Scan for the cell matching the given text and deliver its [x, y] coordinate at center. 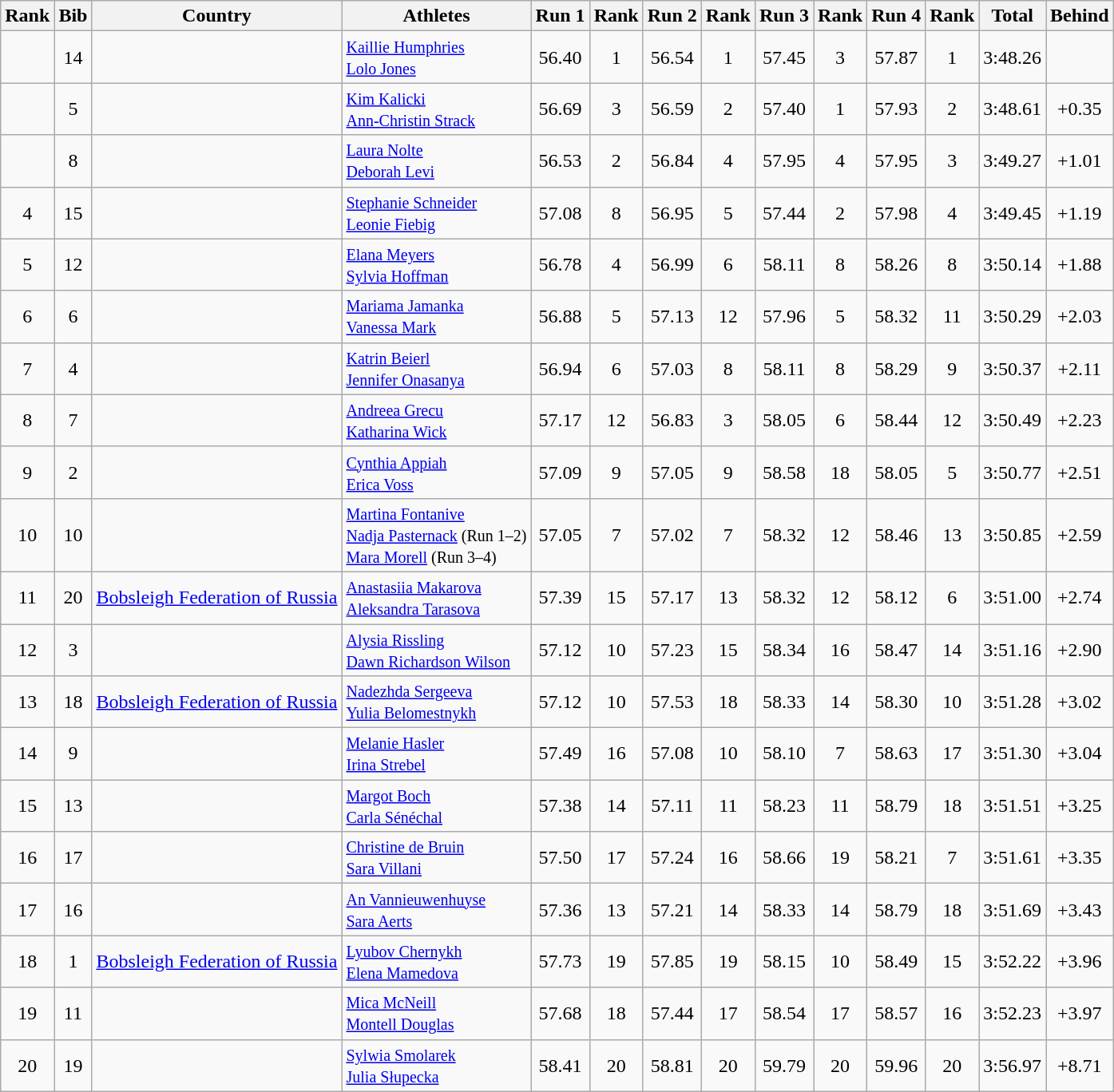
Total [1013, 16]
58.54 [784, 1014]
58.44 [896, 420]
57.93 [896, 109]
+3.02 [1080, 702]
Run 3 [784, 16]
58.63 [896, 754]
Christine de BruinSara Villani [436, 857]
Margot BochCarla Sénéchal [436, 806]
3:52.22 [1013, 961]
56.99 [672, 265]
+2.59 [1080, 535]
Anastasiia MakarovaAleksandra Tarasova [436, 597]
+3.25 [1080, 806]
57.85 [672, 961]
56.78 [561, 265]
58.15 [784, 961]
Andreea GrecuKatharina Wick [436, 420]
+2.11 [1080, 369]
+2.90 [1080, 650]
57.98 [896, 212]
59.96 [896, 1065]
57.39 [561, 597]
58.57 [896, 1014]
58.58 [784, 473]
+3.43 [1080, 910]
Kim KalickiAnn-Christin Strack [436, 109]
Sylwia SmolarekJulia Słupecka [436, 1065]
57.96 [784, 316]
+2.51 [1080, 473]
Nadezhda SergeevaYulia Belomestnykh [436, 702]
57.02 [672, 535]
3:50.85 [1013, 535]
58.30 [896, 702]
57.13 [672, 316]
Mica McNeillMontell Douglas [436, 1014]
3:50.77 [1013, 473]
56.53 [561, 161]
56.40 [561, 57]
+3.35 [1080, 857]
3:48.26 [1013, 57]
58.66 [784, 857]
58.29 [896, 369]
+8.71 [1080, 1065]
3:56.97 [1013, 1065]
3:51.00 [1013, 597]
Run 1 [561, 16]
+0.35 [1080, 109]
3:51.16 [1013, 650]
58.49 [896, 961]
+3.97 [1080, 1014]
57.50 [561, 857]
3:50.14 [1013, 265]
+1.01 [1080, 161]
56.83 [672, 420]
57.53 [672, 702]
3:52.23 [1013, 1014]
56.59 [672, 109]
+1.19 [1080, 212]
57.09 [561, 473]
57.73 [561, 961]
56.94 [561, 369]
3:48.61 [1013, 109]
56.69 [561, 109]
3:51.30 [1013, 754]
Elana MeyersSylvia Hoffman [436, 265]
+1.88 [1080, 265]
Melanie HaslerIrina Strebel [436, 754]
58.23 [784, 806]
58.21 [896, 857]
57.11 [672, 806]
Lyubov ChernykhElena Mamedova [436, 961]
3:50.29 [1013, 316]
57.87 [896, 57]
Bib [73, 16]
+2.23 [1080, 420]
57.49 [561, 754]
58.46 [896, 535]
58.81 [672, 1065]
57.36 [561, 910]
57.21 [672, 910]
3:51.51 [1013, 806]
58.34 [784, 650]
58.12 [896, 597]
Katrin BeierlJennifer Onasanya [436, 369]
58.41 [561, 1065]
Mariama JamankaVanessa Mark [436, 316]
57.40 [784, 109]
3:51.61 [1013, 857]
58.10 [784, 754]
58.26 [896, 265]
56.84 [672, 161]
3:50.49 [1013, 420]
An VannieuwenhuyseSara Aerts [436, 910]
58.47 [896, 650]
56.95 [672, 212]
Kaillie HumphriesLolo Jones [436, 57]
56.54 [672, 57]
57.23 [672, 650]
3:51.69 [1013, 910]
Laura NolteDeborah Levi [436, 161]
Behind [1080, 16]
57.03 [672, 369]
Alysia RisslingDawn Richardson Wilson [436, 650]
Stephanie SchneiderLeonie Fiebig [436, 212]
Run 4 [896, 16]
57.24 [672, 857]
Country [217, 16]
Martina FontaniveNadja Pasternack (Run 1–2)Mara Morell (Run 3–4) [436, 535]
+3.04 [1080, 754]
Athletes [436, 16]
+3.96 [1080, 961]
Cynthia AppiahErica Voss [436, 473]
Run 2 [672, 16]
56.88 [561, 316]
57.38 [561, 806]
3:49.27 [1013, 161]
3:49.45 [1013, 212]
+2.74 [1080, 597]
+2.03 [1080, 316]
57.45 [784, 57]
3:51.28 [1013, 702]
59.79 [784, 1065]
57.68 [561, 1014]
3:50.37 [1013, 369]
